Locate the cell with the specified text and output its [X, Y] center coordinate. 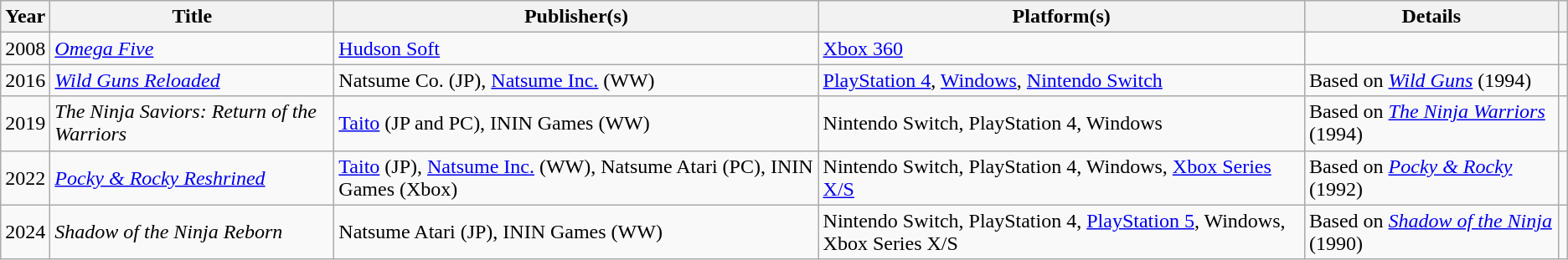
Wild Guns Reloaded [193, 80]
2022 [25, 177]
Based on Pocky & Rocky (1992) [1431, 177]
Taito (JP and PC), ININ Games (WW) [576, 124]
Taito (JP), Natsume Inc. (WW), Natsume Atari (PC), ININ Games (Xbox) [576, 177]
2024 [25, 232]
Details [1431, 17]
Xbox 360 [1061, 48]
2008 [25, 48]
Omega Five [193, 48]
Nintendo Switch, PlayStation 4, PlayStation 5, Windows, Xbox Series X/S [1061, 232]
PlayStation 4, Windows, Nintendo Switch [1061, 80]
Platform(s) [1061, 17]
2016 [25, 80]
The Ninja Saviors: Return of the Warriors [193, 124]
Natsume Atari (JP), ININ Games (WW) [576, 232]
2019 [25, 124]
Pocky & Rocky Reshrined [193, 177]
Natsume Co. (JP), Natsume Inc. (WW) [576, 80]
Based on The Ninja Warriors (1994) [1431, 124]
Based on Wild Guns (1994) [1431, 80]
Nintendo Switch, PlayStation 4, Windows [1061, 124]
Nintendo Switch, PlayStation 4, Windows, Xbox Series X/S [1061, 177]
Hudson Soft [576, 48]
Based on Shadow of the Ninja (1990) [1431, 232]
Shadow of the Ninja Reborn [193, 232]
Publisher(s) [576, 17]
Title [193, 17]
Year [25, 17]
